Extract the (X, Y) coordinate from the center of the cell holding the provided text.  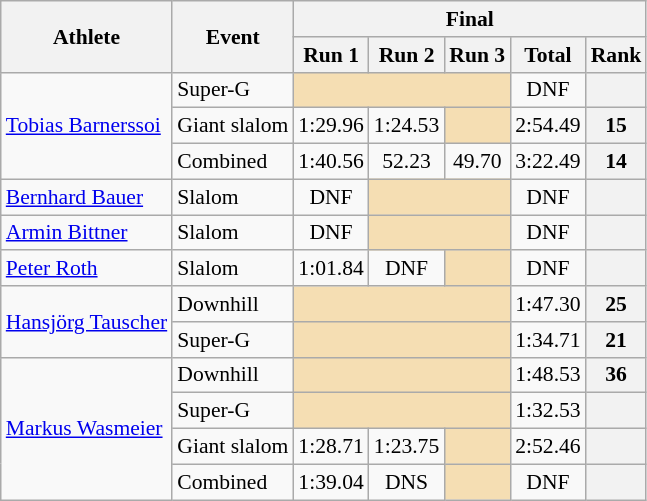
1:34.71 (548, 340)
Final (470, 19)
25 (616, 304)
Markus Wasmeier (86, 428)
49.70 (477, 162)
1:23.75 (406, 447)
52.23 (406, 162)
Tobias Barnerssoi (86, 126)
1:01.84 (330, 269)
2:54.49 (548, 126)
1:48.53 (548, 375)
1:47.30 (548, 304)
1:24.53 (406, 126)
36 (616, 375)
1:32.53 (548, 411)
Armin Bittner (86, 233)
Run 3 (477, 55)
1:39.04 (330, 482)
1:40.56 (330, 162)
21 (616, 340)
Athlete (86, 36)
1:28.71 (330, 447)
Event (232, 36)
3:22.49 (548, 162)
Hansjörg Tauscher (86, 322)
2:52.46 (548, 447)
DNS (406, 482)
Rank (616, 55)
Run 1 (330, 55)
Bernhard Bauer (86, 197)
Total (548, 55)
1:29.96 (330, 126)
15 (616, 126)
Run 2 (406, 55)
Peter Roth (86, 269)
14 (616, 162)
